Provide the (x, y) coordinate of the cell's center where the given text is located.  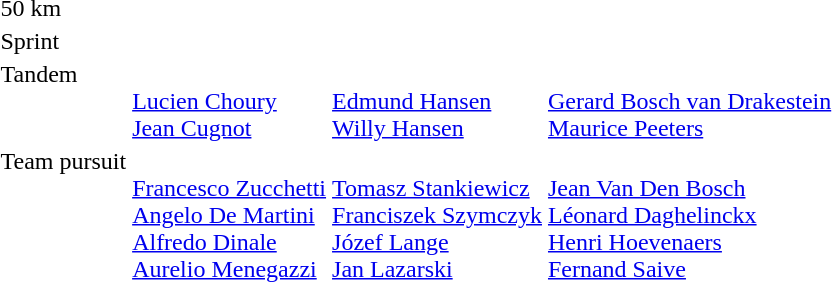
Gerard Bosch van Drakestein Maurice Peeters (689, 101)
Lucien Choury Jean Cugnot (230, 101)
Edmund Hansen Willy Hansen (438, 101)
